Pinpoint the cell where the given text exists, returning its [x, y] midpoint coordinate. 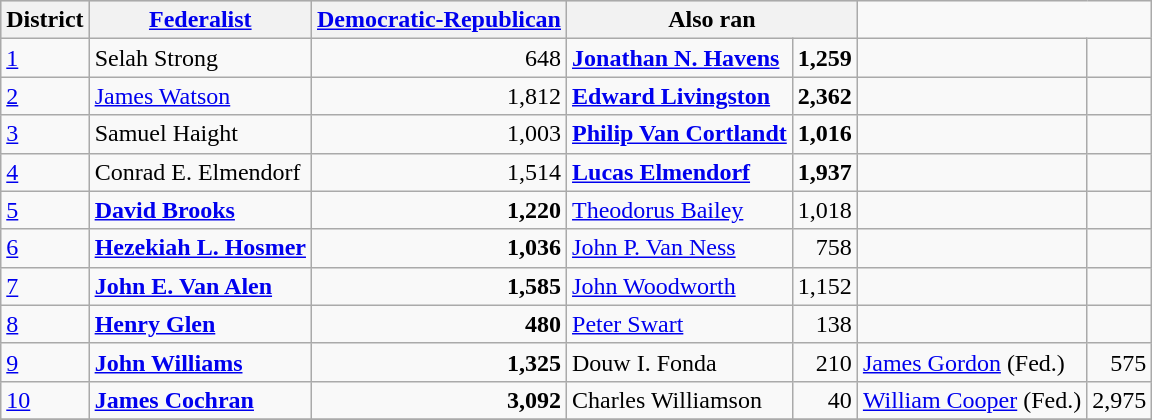
James Cochran [200, 400]
1,812 [438, 96]
1,036 [438, 248]
Douw I. Fonda [680, 362]
648 [438, 58]
Also ran [712, 20]
480 [438, 324]
5 [45, 210]
James Gordon (Fed.) [972, 362]
2,362 [824, 96]
1,220 [438, 210]
758 [824, 248]
138 [824, 324]
2,975 [1120, 400]
9 [45, 362]
10 [45, 400]
4 [45, 172]
1,325 [438, 362]
1 [45, 58]
Peter Swart [680, 324]
1,018 [824, 210]
8 [45, 324]
1,003 [438, 134]
Federalist [200, 20]
1,016 [824, 134]
John Williams [200, 362]
Jonathan N. Havens [680, 58]
Conrad E. Elmendorf [200, 172]
John E. Van Alen [200, 286]
1,259 [824, 58]
3,092 [438, 400]
1,585 [438, 286]
Samuel Haight [200, 134]
William Cooper (Fed.) [972, 400]
7 [45, 286]
John Woodworth [680, 286]
1,514 [438, 172]
Lucas Elmendorf [680, 172]
2 [45, 96]
Henry Glen [200, 324]
Edward Livingston [680, 96]
6 [45, 248]
40 [824, 400]
Hezekiah L. Hosmer [200, 248]
Theodorus Bailey [680, 210]
James Watson [200, 96]
1,937 [824, 172]
3 [45, 134]
210 [824, 362]
Selah Strong [200, 58]
David Brooks [200, 210]
575 [1120, 362]
Charles Williamson [680, 400]
Philip Van Cortlandt [680, 134]
District [45, 20]
1,152 [824, 286]
John P. Van Ness [680, 248]
Democratic-Republican [438, 20]
